Scan for the cell matching the given text and deliver its (X, Y) coordinate at center. 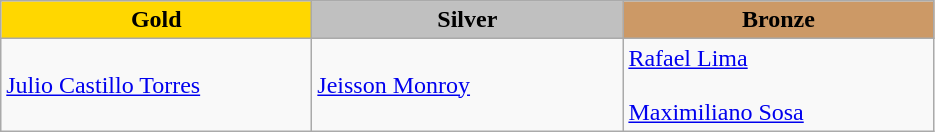
Rafael LimaMaximiliano Sosa (778, 85)
Bronze (778, 20)
Jeisson Monroy (468, 85)
Silver (468, 20)
Gold (156, 20)
Julio Castillo Torres (156, 85)
